Find where the given text appears and provide that cell's center as [X, Y] coordinate. 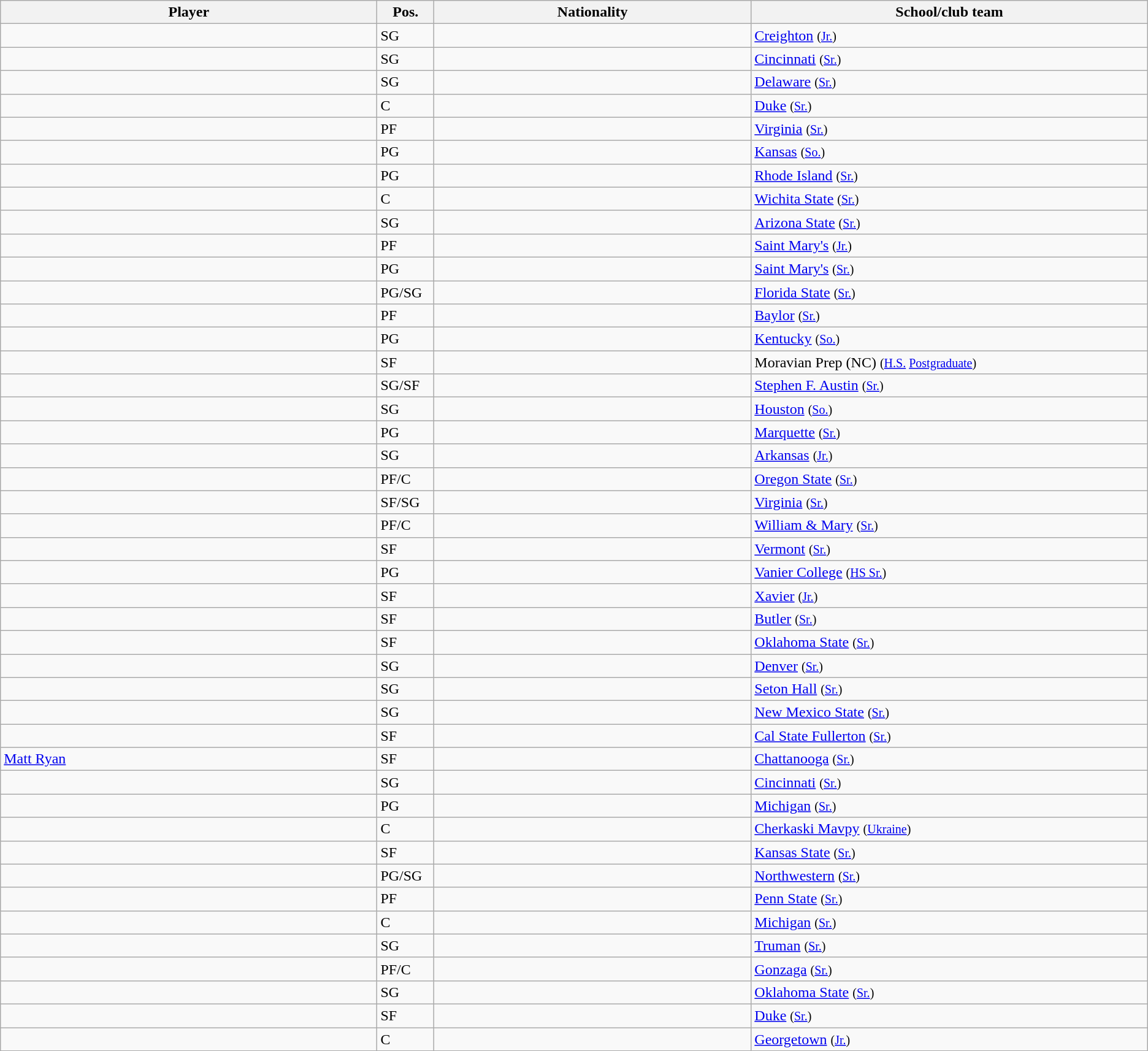
Arizona State (Sr.) [949, 222]
Gonzaga (Sr.) [949, 969]
Truman (Sr.) [949, 946]
Nationality [592, 12]
Florida State (Sr.) [949, 292]
Rhode Island (Sr.) [949, 175]
Kansas (So.) [949, 152]
Player [189, 12]
Northwestern (Sr.) [949, 876]
Xavier (Jr.) [949, 595]
William & Mary (Sr.) [949, 525]
Penn State (Sr.) [949, 899]
Vanier College (HS Sr.) [949, 572]
Chattanooga (Sr.) [949, 759]
Moravian Prep (NC) (H.S. Postgraduate) [949, 362]
Kansas State (Sr.) [949, 852]
Oregon State (Sr.) [949, 479]
Stephen F. Austin (Sr.) [949, 386]
Pos. [406, 12]
Wichita State (Sr.) [949, 199]
Seton Hall (Sr.) [949, 689]
Saint Mary's (Jr.) [949, 245]
Kentucky (So.) [949, 339]
Denver (Sr.) [949, 665]
Cherkaski Mavpy (Ukraine) [949, 829]
New Mexico State (Sr.) [949, 713]
Delaware (Sr.) [949, 82]
SG/SF [406, 386]
School/club team [949, 12]
Houston (So.) [949, 409]
Marquette (Sr.) [949, 432]
Creighton (Jr.) [949, 36]
Butler (Sr.) [949, 619]
Georgetown (Jr.) [949, 1039]
Saint Mary's (Sr.) [949, 269]
Arkansas (Jr.) [949, 456]
Vermont (Sr.) [949, 549]
SF/SG [406, 502]
Cal State Fullerton (Sr.) [949, 736]
Baylor (Sr.) [949, 316]
Matt Ryan [189, 759]
